From the cell containing the given text, extract its center point as [X, Y] coordinate. 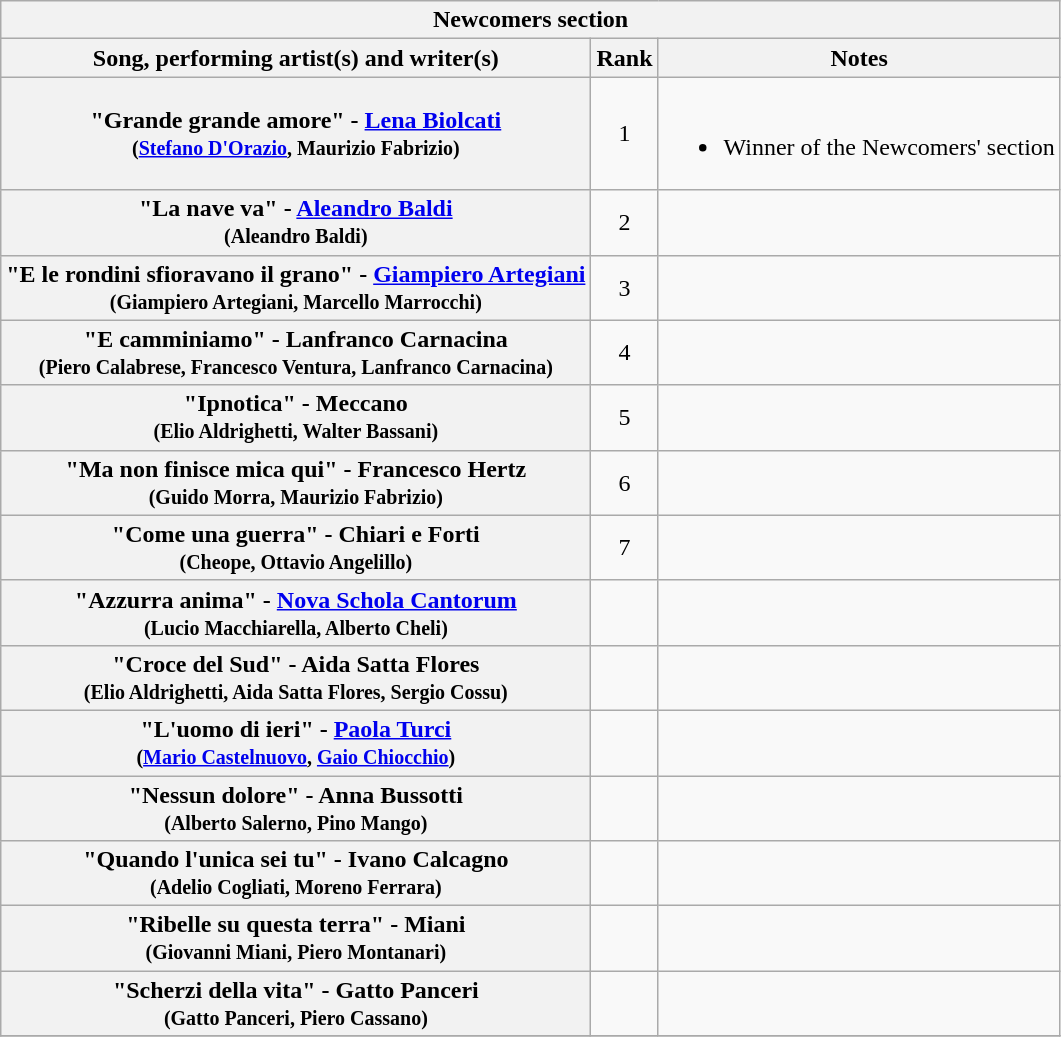
"Quando l'unica sei tu" - Ivano Calcagno(Adelio Cogliati, Moreno Ferrara) [296, 874]
4 [624, 352]
"Ribelle su questa terra" - Miani (Giovanni Miani, Piero Montanari) [296, 938]
7 [624, 548]
6 [624, 482]
1 [624, 134]
"E camminiamo" - Lanfranco Carnacina (Piero Calabrese, Francesco Ventura, Lanfranco Carnacina) [296, 352]
"Grande grande amore" - Lena Biolcati (Stefano D'Orazio, Maurizio Fabrizio) [296, 134]
"Scherzi della vita" - Gatto Panceri (Gatto Panceri, Piero Cassano) [296, 1004]
"Croce del Sud" - Aida Satta Flores (Elio Aldrighetti, Aida Satta Flores, Sergio Cossu) [296, 678]
"Azzurra anima" - Nova Schola Cantorum(Lucio Macchiarella, Alberto Cheli) [296, 612]
"Come una guerra" - Chiari e Forti (Cheope, Ottavio Angelillo) [296, 548]
5 [624, 418]
"E le rondini sfioravano il grano" - Giampiero Artegiani (Giampiero Artegiani, Marcello Marrocchi) [296, 288]
Newcomers section [531, 20]
Notes [859, 58]
Winner of the Newcomers' section [859, 134]
2 [624, 222]
"Nessun dolore" - Anna Bussotti (Alberto Salerno, Pino Mango) [296, 808]
3 [624, 288]
"L'uomo di ieri" - Paola Turci (Mario Castelnuovo, Gaio Chiocchio) [296, 742]
"Ma non finisce mica qui" - Francesco Hertz (Guido Morra, Maurizio Fabrizio) [296, 482]
Song, performing artist(s) and writer(s) [296, 58]
Rank [624, 58]
"Ipnotica" - Meccano (Elio Aldrighetti, Walter Bassani) [296, 418]
"La nave va" - Aleandro Baldi (Aleandro Baldi) [296, 222]
